Capture the cell that displays the provided text and extract its (X, Y) central coordinate. 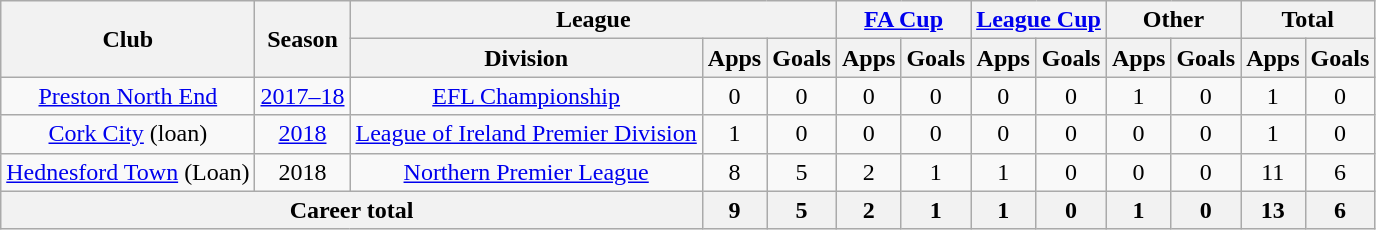
Total (1308, 20)
League of Ireland Premier Division (526, 134)
9 (734, 210)
Division (526, 58)
FA Cup (903, 20)
13 (1273, 210)
Career total (352, 210)
Northern Premier League (526, 172)
EFL Championship (526, 96)
2017–18 (302, 96)
8 (734, 172)
League Cup (1039, 20)
Club (128, 39)
Season (302, 39)
League (593, 20)
Preston North End (128, 96)
11 (1273, 172)
Cork City (loan) (128, 134)
Other (1173, 20)
Hednesford Town (Loan) (128, 172)
